Scan for the cell matching the given text and deliver its (x, y) coordinate at center. 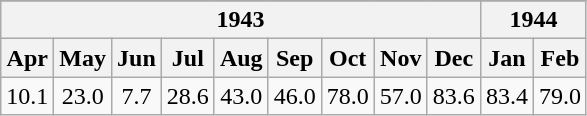
Feb (560, 58)
Aug (241, 58)
1943 (241, 20)
Dec (454, 58)
7.7 (137, 96)
46.0 (294, 96)
Oct (348, 58)
23.0 (83, 96)
Jun (137, 58)
43.0 (241, 96)
78.0 (348, 96)
79.0 (560, 96)
Jul (188, 58)
Sep (294, 58)
Nov (400, 58)
28.6 (188, 96)
Jan (506, 58)
Apr (28, 58)
83.4 (506, 96)
1944 (533, 20)
10.1 (28, 96)
83.6 (454, 96)
May (83, 58)
57.0 (400, 96)
